For the text-containing cell, return its midpoint in (X, Y) coordinate format. 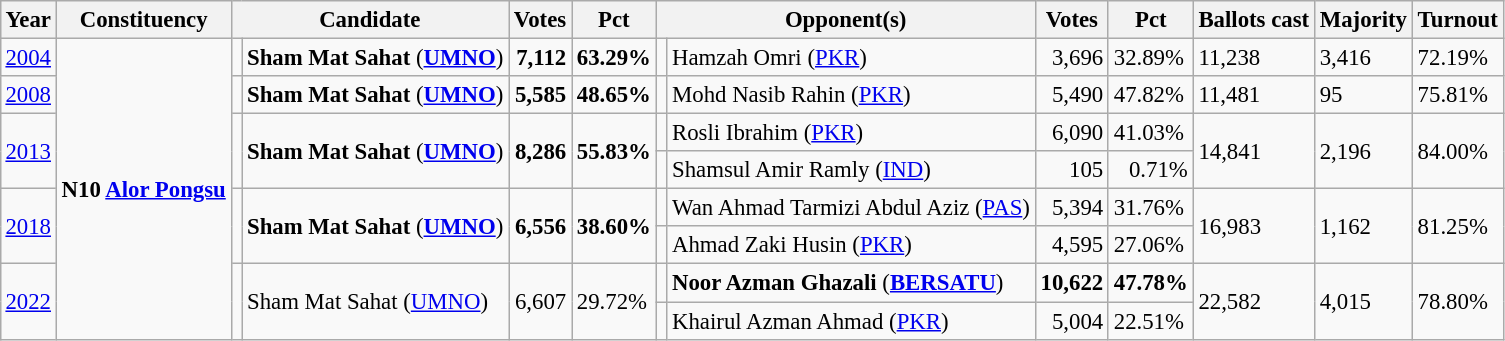
Rosli Ibrahim (PKR) (851, 133)
2018 (28, 226)
Khairul Azman Ahmad (PKR) (851, 321)
81.25% (1458, 226)
29.72% (614, 302)
Shamsul Amir Ramly (IND) (851, 170)
2,196 (1363, 152)
6,607 (540, 302)
N10 Alor Pongsu (144, 188)
55.83% (614, 152)
48.65% (614, 95)
5,585 (540, 95)
84.00% (1458, 152)
22.51% (1150, 321)
4,015 (1363, 302)
75.81% (1458, 95)
Opponent(s) (846, 20)
1,162 (1363, 226)
105 (1072, 170)
78.80% (1458, 302)
Mohd Nasib Rahin (PKR) (851, 95)
7,112 (540, 57)
Year (28, 20)
Ballots cast (1254, 20)
3,696 (1072, 57)
6,090 (1072, 133)
2008 (28, 95)
3,416 (1363, 57)
Ahmad Zaki Husin (PKR) (851, 245)
11,481 (1254, 95)
Constituency (144, 20)
2013 (28, 152)
4,595 (1072, 245)
2022 (28, 302)
11,238 (1254, 57)
5,490 (1072, 95)
Hamzah Omri (PKR) (851, 57)
5,004 (1072, 321)
2004 (28, 57)
Noor Azman Ghazali (BERSATU) (851, 283)
22,582 (1254, 302)
Majority (1363, 20)
Candidate (370, 20)
95 (1363, 95)
27.06% (1150, 245)
41.03% (1150, 133)
5,394 (1072, 208)
31.76% (1150, 208)
8,286 (540, 152)
72.19% (1458, 57)
10,622 (1072, 283)
16,983 (1254, 226)
47.78% (1150, 283)
38.60% (614, 226)
Turnout (1458, 20)
Wan Ahmad Tarmizi Abdul Aziz (PAS) (851, 208)
14,841 (1254, 152)
63.29% (614, 57)
0.71% (1150, 170)
32.89% (1150, 57)
47.82% (1150, 95)
6,556 (540, 226)
